Locate the cell with the specified text and output its (X, Y) center coordinate. 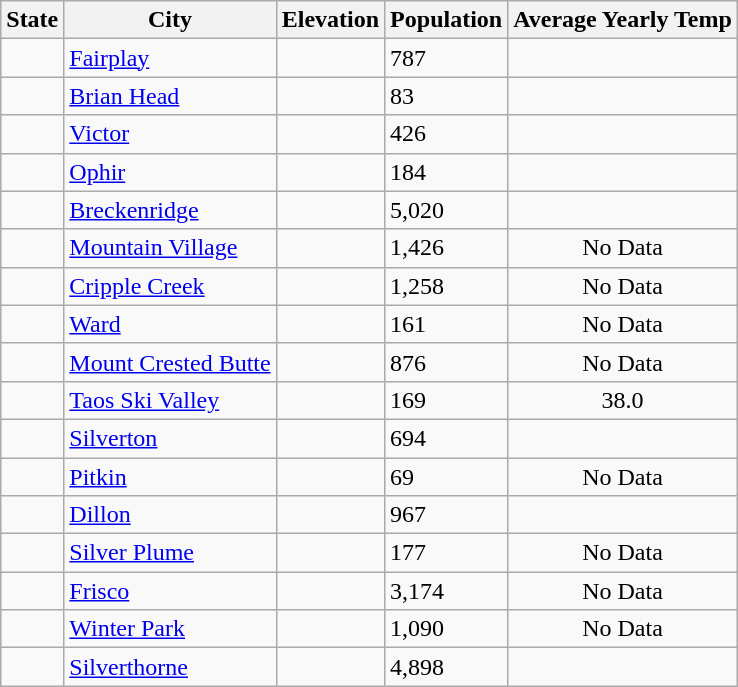
Average Yearly Temp (623, 20)
177 (446, 553)
City (170, 20)
169 (446, 400)
Breckenridge (170, 210)
Cripple Creek (170, 286)
1,426 (446, 248)
694 (446, 438)
Silverthorne (170, 667)
876 (446, 362)
Ophir (170, 172)
Mountain Village (170, 248)
Dillon (170, 515)
Pitkin (170, 477)
Population (446, 20)
Silver Plume (170, 553)
161 (446, 324)
83 (446, 96)
Taos Ski Valley (170, 400)
38.0 (623, 400)
Fairplay (170, 58)
Brian Head (170, 96)
Frisco (170, 591)
Elevation (330, 20)
1,258 (446, 286)
4,898 (446, 667)
787 (446, 58)
Silverton (170, 438)
Victor (170, 134)
69 (446, 477)
967 (446, 515)
1,090 (446, 629)
3,174 (446, 591)
Winter Park (170, 629)
5,020 (446, 210)
State (32, 20)
426 (446, 134)
Mount Crested Butte (170, 362)
184 (446, 172)
Ward (170, 324)
